Search for the cell housing the specified text and yield its (X, Y) center coordinate. 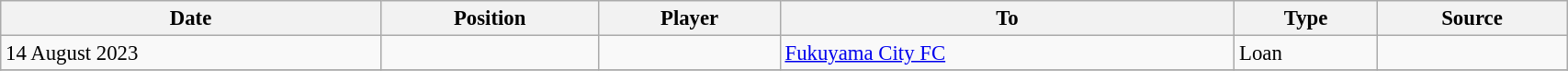
Fukuyama City FC (1007, 53)
Source (1472, 18)
To (1007, 18)
Position (490, 18)
Player (689, 18)
Date (191, 18)
14 August 2023 (191, 53)
Loan (1306, 53)
Type (1306, 18)
